From the cell containing the given text, extract its center point as (x, y) coordinate. 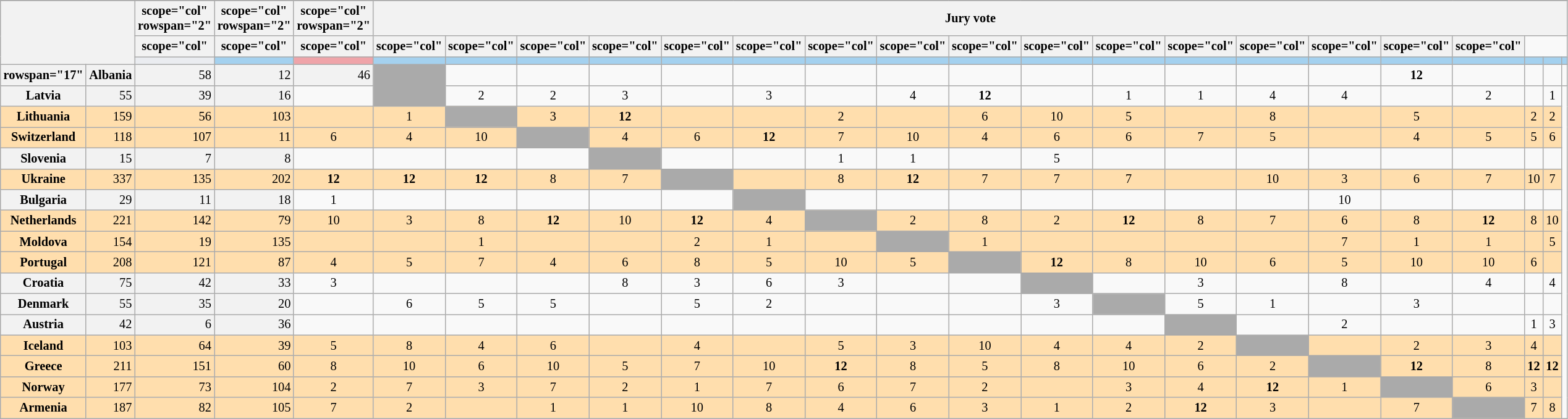
187 (110, 408)
64 (174, 345)
19 (174, 242)
73 (174, 387)
154 (110, 242)
Portugal (43, 262)
Moldova (43, 242)
79 (255, 221)
Greece (43, 366)
337 (110, 179)
Croatia (43, 283)
56 (174, 117)
35 (174, 304)
82 (174, 408)
211 (110, 366)
Bulgaria (43, 200)
Austria (43, 324)
18 (255, 200)
Armenia (43, 408)
208 (110, 262)
Latvia (43, 96)
16 (255, 96)
202 (255, 179)
105 (255, 408)
Norway (43, 387)
87 (255, 262)
159 (110, 117)
60 (255, 366)
Albania (110, 75)
20 (255, 304)
Iceland (43, 345)
Slovenia (43, 158)
Ukraine (43, 179)
33 (255, 283)
75 (110, 283)
121 (174, 262)
142 (174, 221)
Switzerland (43, 137)
177 (110, 387)
118 (110, 137)
151 (174, 366)
107 (174, 137)
Lithuania (43, 117)
15 (110, 158)
rowspan="17" (43, 75)
Denmark (43, 304)
221 (110, 221)
36 (255, 324)
58 (174, 75)
46 (334, 75)
104 (255, 387)
Netherlands (43, 221)
29 (110, 200)
Jury vote (970, 18)
